Pinpoint the cell where the given text exists, returning its (X, Y) midpoint coordinate. 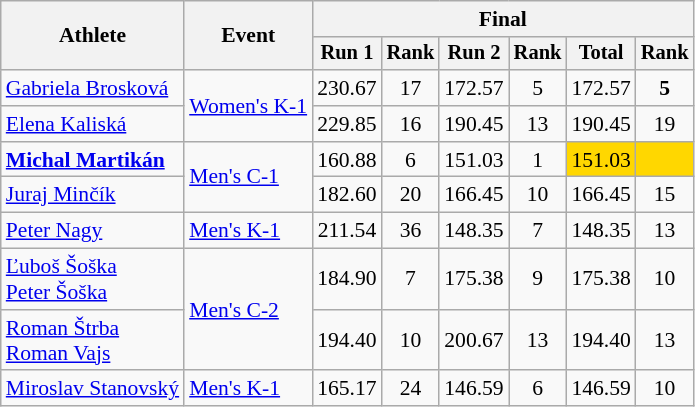
160.88 (346, 160)
Peter Nagy (92, 231)
Run 1 (346, 54)
165.17 (346, 389)
Event (248, 36)
Men's C-1 (248, 178)
Run 2 (474, 54)
229.85 (346, 124)
Miroslav Stanovský (92, 389)
17 (411, 88)
1 (538, 160)
Final (502, 19)
Gabriela Brosková (92, 88)
211.54 (346, 231)
Men's C-2 (248, 310)
Total (600, 54)
24 (411, 389)
15 (665, 195)
182.60 (346, 195)
Women's K-1 (248, 106)
9 (538, 280)
Roman ŠtrbaRoman Vajs (92, 340)
36 (411, 231)
Ľuboš Šoška Peter Šoška (92, 280)
200.67 (474, 340)
16 (411, 124)
Elena Kaliská (92, 124)
Michal Martikán (92, 160)
Juraj Minčík (92, 195)
20 (411, 195)
Athlete (92, 36)
184.90 (346, 280)
230.67 (346, 88)
19 (665, 124)
